Search for the cell housing the specified text and yield its [x, y] center coordinate. 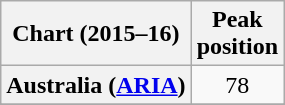
78 [237, 85]
Chart (2015–16) [96, 34]
Peakposition [237, 34]
Australia (ARIA) [96, 85]
